Detect which cell encompasses the target text, then output its [x, y] center coordinate. 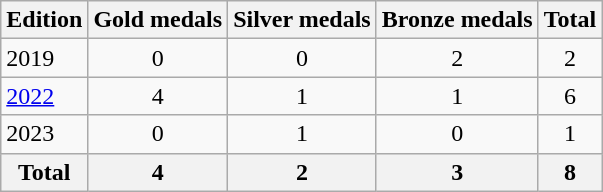
2022 [44, 96]
Edition [44, 20]
8 [570, 172]
3 [457, 172]
Gold medals [158, 20]
6 [570, 96]
2023 [44, 134]
2019 [44, 58]
Silver medals [302, 20]
Bronze medals [457, 20]
